Search for the cell housing the specified text and yield its (X, Y) center coordinate. 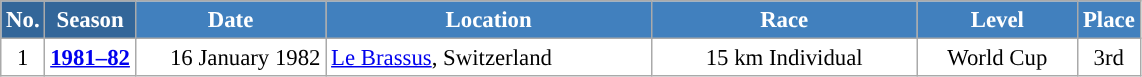
1 (23, 58)
1981–82 (90, 58)
3rd (1109, 58)
Date (230, 20)
Location (489, 20)
Level (998, 20)
15 km Individual (784, 58)
Season (90, 20)
Race (784, 20)
No. (23, 20)
Le Brassus, Switzerland (489, 58)
16 January 1982 (230, 58)
World Cup (998, 58)
Place (1109, 20)
